Scan for the cell matching the given text and deliver its [x, y] coordinate at center. 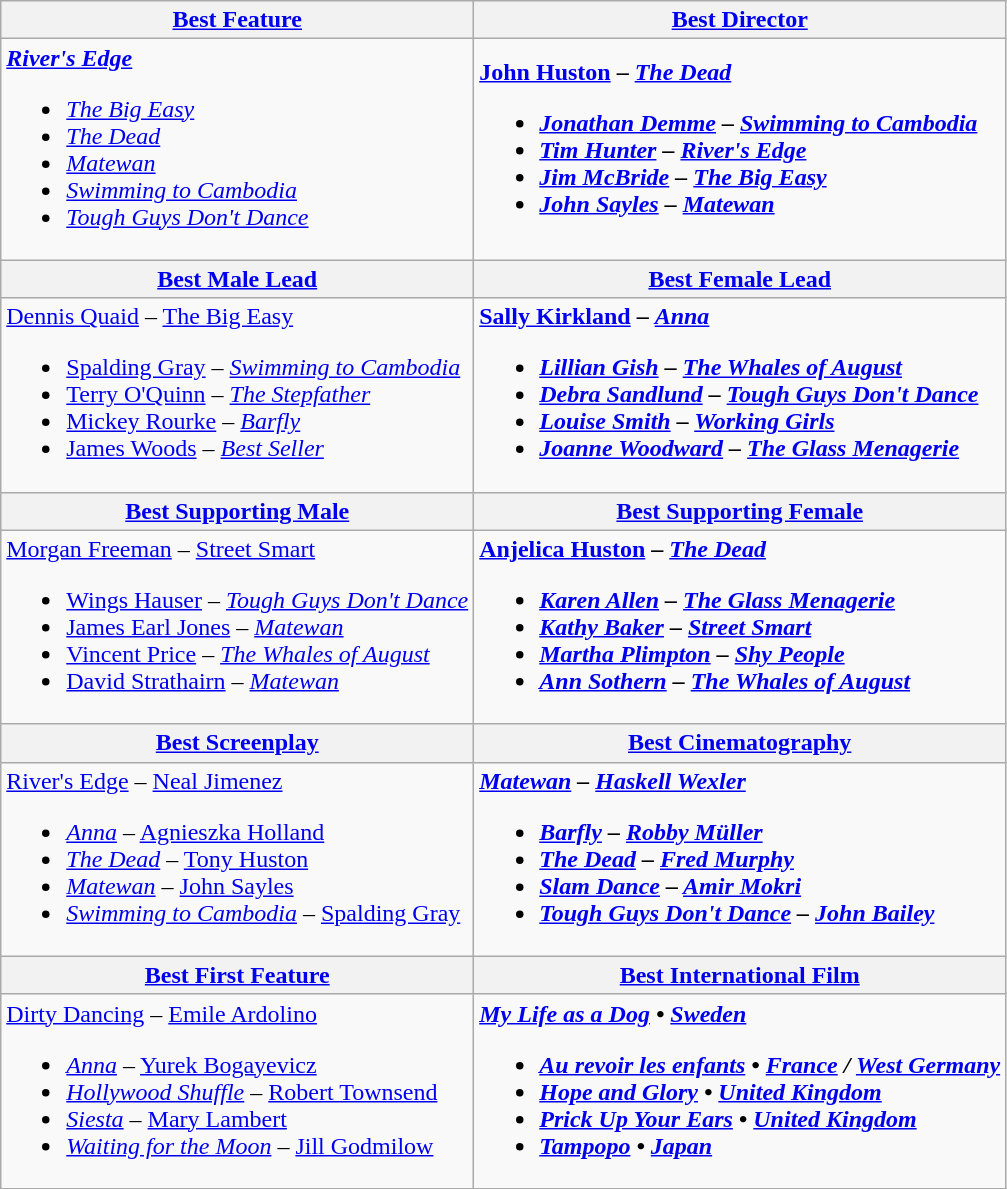
Dennis Quaid – The Big EasySpalding Gray – Swimming to CambodiaTerry O'Quinn – The StepfatherMickey Rourke – BarflyJames Woods – Best Seller [238, 395]
Matewan – Haskell WexlerBarfly – Robby MüllerThe Dead – Fred MurphySlam Dance – Amir MokriTough Guys Don't Dance – John Bailey [740, 859]
Dirty Dancing – Emile ArdolinoAnna – Yurek BogayeviczHollywood Shuffle – Robert TownsendSiesta – Mary LambertWaiting for the Moon – Jill Godmilow [238, 1091]
River's EdgeThe Big EasyThe DeadMatewanSwimming to CambodiaTough Guys Don't Dance [238, 150]
Best Cinematography [740, 743]
Best First Feature [238, 975]
River's Edge – Neal JimenezAnna – Agnieszka HollandThe Dead – Tony HustonMatewan – John SaylesSwimming to Cambodia – Spalding Gray [238, 859]
Best International Film [740, 975]
Best Screenplay [238, 743]
Best Supporting Female [740, 511]
John Huston – The DeadJonathan Demme – Swimming to CambodiaTim Hunter – River's EdgeJim McBride – The Big EasyJohn Sayles – Matewan [740, 150]
Anjelica Huston – The DeadKaren Allen – The Glass MenagerieKathy Baker – Street SmartMartha Plimpton – Shy PeopleAnn Sothern – The Whales of August [740, 627]
Best Male Lead [238, 279]
Best Feature [238, 20]
Best Supporting Male [238, 511]
Best Director [740, 20]
Best Female Lead [740, 279]
